For the text-containing cell, return its midpoint in (x, y) coordinate format. 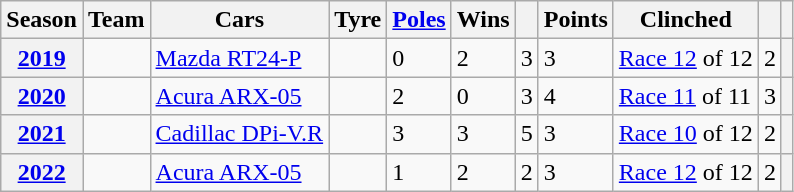
2019 (42, 58)
Points (576, 20)
Race 10 of 12 (686, 134)
Tyre (358, 20)
4 (576, 96)
Clinched (686, 20)
Cars (240, 20)
Race 11 of 11 (686, 96)
2021 (42, 134)
Wins (483, 20)
Poles (419, 20)
2022 (42, 172)
Mazda RT24-P (240, 58)
5 (526, 134)
Team (116, 20)
1 (419, 172)
2020 (42, 96)
Season (42, 20)
Cadillac DPi-V.R (240, 134)
